Extract the (x, y) coordinate from the center of the cell holding the provided text.  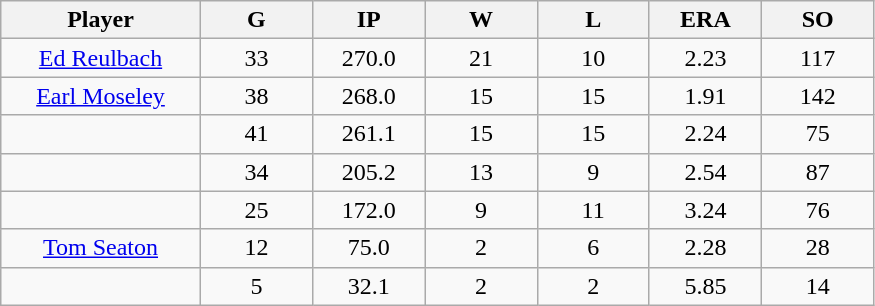
2.28 (705, 248)
Earl Moseley (101, 96)
2.54 (705, 172)
75.0 (369, 248)
87 (818, 172)
12 (256, 248)
32.1 (369, 286)
261.1 (369, 134)
W (481, 20)
268.0 (369, 96)
38 (256, 96)
25 (256, 210)
1.91 (705, 96)
ERA (705, 20)
Player (101, 20)
IP (369, 20)
172.0 (369, 210)
Ed Reulbach (101, 58)
41 (256, 134)
75 (818, 134)
11 (593, 210)
3.24 (705, 210)
270.0 (369, 58)
142 (818, 96)
34 (256, 172)
117 (818, 58)
205.2 (369, 172)
14 (818, 286)
SO (818, 20)
2.24 (705, 134)
13 (481, 172)
G (256, 20)
2.23 (705, 58)
5 (256, 286)
L (593, 20)
21 (481, 58)
6 (593, 248)
33 (256, 58)
Tom Seaton (101, 248)
5.85 (705, 286)
10 (593, 58)
28 (818, 248)
76 (818, 210)
